Identify which cell holds the provided text, then report its [X, Y] central coordinate. 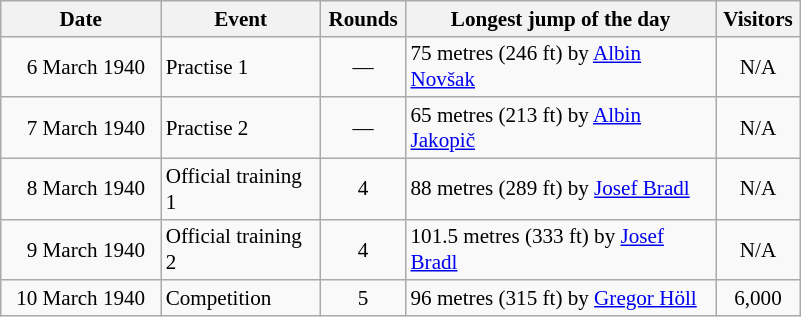
7 March 1940 [81, 128]
Date [81, 18]
Rounds [364, 18]
9 March 1940 [81, 250]
10 March 1940 [81, 298]
Practise 2 [241, 128]
75 metres (246 ft) by Albin Novšak [561, 66]
6,000 [758, 298]
Competition [241, 298]
Official training 2 [241, 250]
88 metres (289 ft) by Josef Bradl [561, 188]
96 metres (315 ft) by Gregor Höll [561, 298]
Practise 1 [241, 66]
101.5 metres (333 ft) by Josef Bradl [561, 250]
6 March 1940 [81, 66]
8 March 1940 [81, 188]
Official training 1 [241, 188]
Event [241, 18]
Longest jump of the day [561, 18]
5 [364, 298]
Visitors [758, 18]
65 metres (213 ft) by Albin Jakopič [561, 128]
